Return the [X, Y] coordinate for the center point of the cell that contains the specified text.  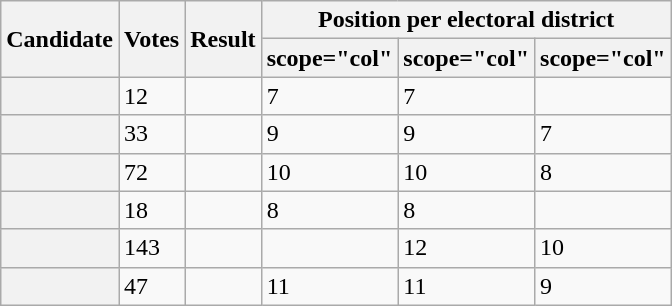
Candidate [60, 39]
18 [151, 210]
Position per electoral district [466, 20]
Votes [151, 39]
Result [223, 39]
47 [151, 286]
143 [151, 248]
33 [151, 134]
72 [151, 172]
